Return [x, y] of the center of cell containing provided text 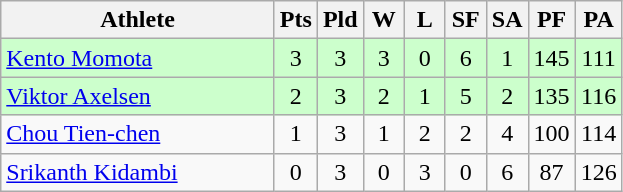
W [384, 20]
111 [598, 58]
126 [598, 172]
Athlete [138, 20]
SF [466, 20]
Pts [296, 20]
87 [552, 172]
Pld [340, 20]
SA [507, 20]
L [424, 20]
Viktor Axelsen [138, 96]
114 [598, 134]
145 [552, 58]
135 [552, 96]
Kento Momota [138, 58]
5 [466, 96]
116 [598, 96]
PF [552, 20]
4 [507, 134]
PA [598, 20]
Srikanth Kidambi [138, 172]
100 [552, 134]
Chou Tien-chen [138, 134]
